Locate the cell with the specified text and output its (x, y) center coordinate. 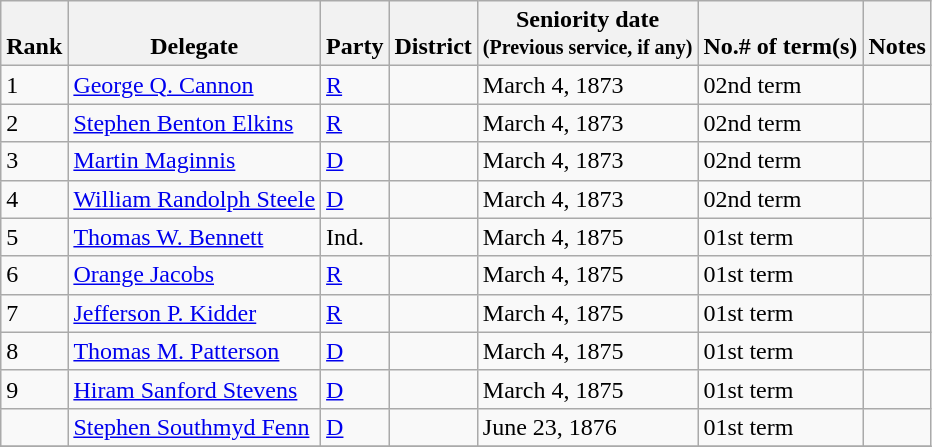
Orange Jacobs (194, 275)
William Randolph Steele (194, 199)
Delegate (194, 34)
Martin Maginnis (194, 161)
Hiram Sanford Stevens (194, 389)
Stephen Southmyd Fenn (194, 427)
3 (34, 161)
Party (355, 34)
Rank (34, 34)
6 (34, 275)
7 (34, 313)
Notes (897, 34)
2 (34, 123)
George Q. Cannon (194, 85)
Thomas M. Patterson (194, 351)
Thomas W. Bennett (194, 237)
1 (34, 85)
Jefferson P. Kidder (194, 313)
No.# of term(s) (780, 34)
Seniority date(Previous service, if any) (588, 34)
9 (34, 389)
June 23, 1876 (588, 427)
4 (34, 199)
8 (34, 351)
Stephen Benton Elkins (194, 123)
5 (34, 237)
District (433, 34)
Ind. (355, 237)
